Determine the (x, y) coordinate at the center of the cell enclosing the given text.  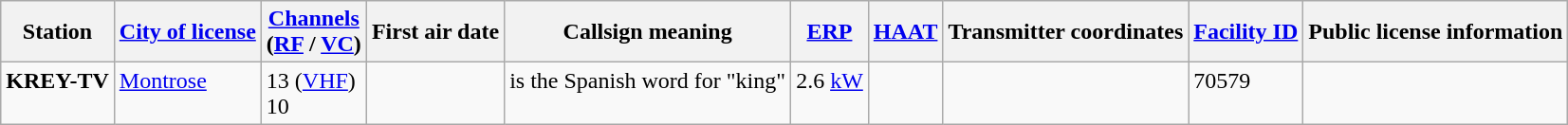
is the Spanish word for "king" (648, 93)
Channels(RF / VC) (313, 32)
13 (VHF)10 (313, 93)
City of license (188, 32)
Station (58, 32)
Montrose (188, 93)
70579 (1246, 93)
2.6 kW (830, 93)
KREY-TV (58, 93)
ERP (830, 32)
HAAT (905, 32)
Callsign meaning (648, 32)
Public license information (1436, 32)
Transmitter coordinates (1066, 32)
Facility ID (1246, 32)
First air date (434, 32)
